Locate the cell with the specified text and output its [X, Y] center coordinate. 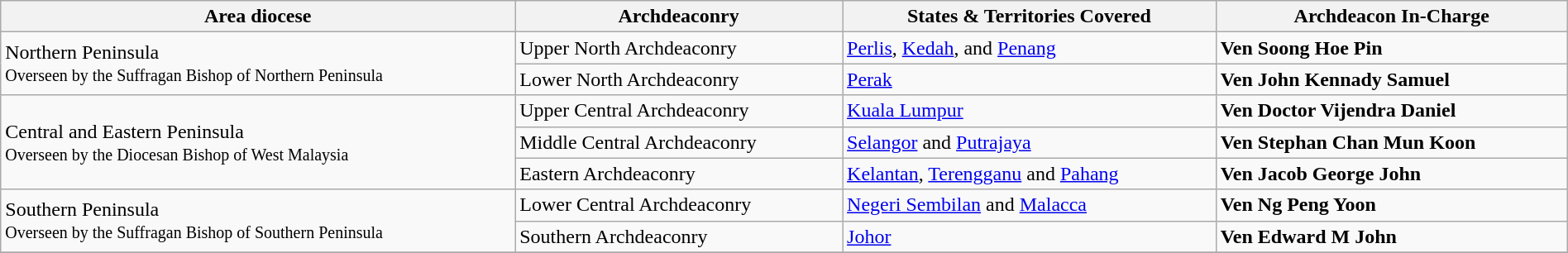
Johor [1030, 236]
Eastern Archdeaconry [679, 174]
Lower North Archdeaconry [679, 79]
Ven Soong Hoe Pin [1391, 48]
Southern PeninsulaOverseen by the Suffragan Bishop of Southern Peninsula [258, 221]
Ven Stephan Chan Mun Koon [1391, 142]
Area diocese [258, 17]
Upper Central Archdeaconry [679, 111]
Lower Central Archdeaconry [679, 205]
Kuala Lumpur [1030, 111]
Negeri Sembilan and Malacca [1030, 205]
Archdeacon In-Charge [1391, 17]
Upper North Archdeaconry [679, 48]
Perlis, Kedah, and Penang [1030, 48]
Middle Central Archdeaconry [679, 142]
Kelantan, Terengganu and Pahang [1030, 174]
Ven Ng Peng Yoon [1391, 205]
Selangor and Putrajaya [1030, 142]
Archdeaconry [679, 17]
Southern Archdeaconry [679, 236]
States & Territories Covered [1030, 17]
Ven Jacob George John [1391, 174]
Ven Doctor Vijendra Daniel [1391, 111]
Perak [1030, 79]
Northern PeninsulaOverseen by the Suffragan Bishop of Northern Peninsula [258, 64]
Ven John Kennady Samuel [1391, 79]
Ven Edward M John [1391, 236]
Central and Eastern PeninsulaOverseen by the Diocesan Bishop of West Malaysia [258, 142]
